Return [x, y] of the center of cell containing provided text 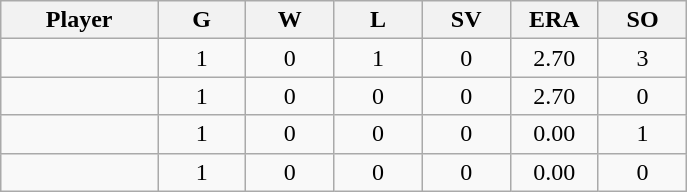
Player [80, 20]
3 [642, 58]
ERA [554, 20]
L [378, 20]
G [202, 20]
SV [466, 20]
W [290, 20]
SO [642, 20]
